Return [X, Y] of the center of cell containing provided text 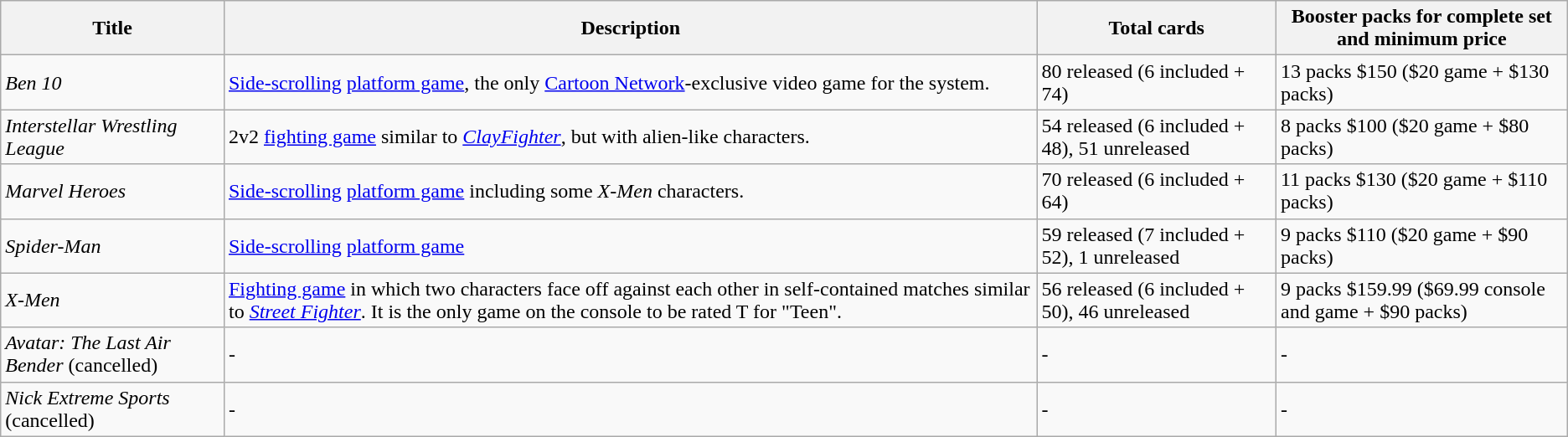
Side-scrolling platform game [630, 246]
56 released (6 included + 50), 46 unreleased [1156, 300]
Avatar: The Last Air Bender (cancelled) [112, 355]
Ben 10 [112, 82]
Side-scrolling platform game including some X-Men characters. [630, 191]
Booster packs for complete set and minimum price [1421, 28]
Side-scrolling platform game, the only Cartoon Network-exclusive video game for the system. [630, 82]
Marvel Heroes [112, 191]
13 packs $150 ($20 game + $130 packs) [1421, 82]
59 released (7 included + 52), 1 unreleased [1156, 246]
80 released (6 included + 74) [1156, 82]
Title [112, 28]
Interstellar Wrestling League [112, 137]
2v2 fighting game similar to ClayFighter, but with alien-like characters. [630, 137]
Nick Extreme Sports (cancelled) [112, 409]
9 packs $110 ($20 game + $90 packs) [1421, 246]
Total cards [1156, 28]
Spider-Man [112, 246]
11 packs $130 ($20 game + $110 packs) [1421, 191]
70 released (6 included + 64) [1156, 191]
Description [630, 28]
8 packs $100 ($20 game + $80 packs) [1421, 137]
54 released (6 included + 48), 51 unreleased [1156, 137]
9 packs $159.99 ($69.99 console and game + $90 packs) [1421, 300]
X-Men [112, 300]
